Return [X, Y] of the center of cell containing provided text 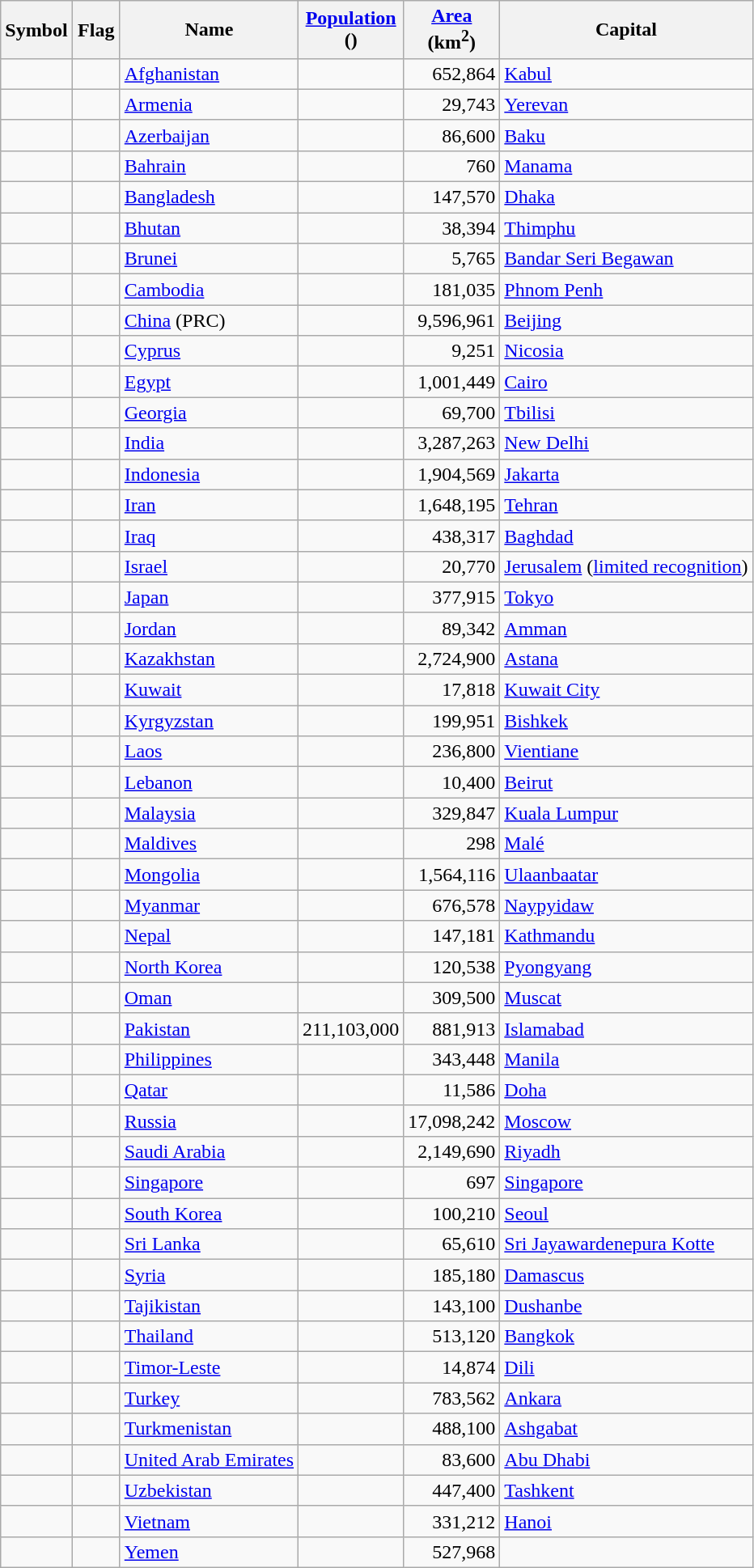
Tehran [626, 505]
Tajikistan [209, 1306]
Phnom Penh [626, 290]
Kabul [626, 74]
North Korea [209, 967]
881,913 [451, 1028]
9,251 [451, 351]
Japan [209, 597]
Muscat [626, 998]
Sri Lanka [209, 1244]
Saudi Arabia [209, 1151]
329,847 [451, 813]
Qatar [209, 1090]
Pakistan [209, 1028]
Damascus [626, 1275]
Manama [626, 166]
China (PRC) [209, 320]
Bahrain [209, 166]
Manila [626, 1059]
Nepal [209, 936]
Lebanon [209, 782]
Oman [209, 998]
Thimphu [626, 228]
Thailand [209, 1337]
Baghdad [626, 536]
Hanoi [626, 1521]
Malé [626, 844]
513,120 [451, 1337]
Jerusalem (limited recognition) [626, 566]
Maldives [209, 844]
Myanmar [209, 905]
Russia [209, 1121]
147,570 [451, 197]
Iraq [209, 536]
Symbol [36, 30]
New Delhi [626, 443]
120,538 [451, 967]
86,600 [451, 135]
488,100 [451, 1429]
5,765 [451, 259]
100,210 [451, 1214]
Seoul [626, 1214]
Kathmandu [626, 936]
14,874 [451, 1367]
1,001,449 [451, 382]
Tokyo [626, 597]
9,596,961 [451, 320]
Vientiane [626, 752]
Bangladesh [209, 197]
Beijing [626, 320]
147,181 [451, 936]
Vietnam [209, 1521]
Dili [626, 1367]
Nicosia [626, 351]
2,724,900 [451, 659]
Turkey [209, 1398]
Tbilisi [626, 413]
Israel [209, 566]
676,578 [451, 905]
Syria [209, 1275]
Yemen [209, 1552]
309,500 [451, 998]
Azerbaijan [209, 135]
Baku [626, 135]
Flag [95, 30]
29,743 [451, 104]
Dushanbe [626, 1306]
Iran [209, 505]
Kuwait City [626, 690]
Uzbekistan [209, 1490]
Georgia [209, 413]
Kuwait [209, 690]
Laos [209, 752]
Philippines [209, 1059]
Cambodia [209, 290]
17,818 [451, 690]
Doha [626, 1090]
17,098,242 [451, 1121]
Brunei [209, 259]
143,100 [451, 1306]
438,317 [451, 536]
181,035 [451, 290]
1,648,195 [451, 505]
343,448 [451, 1059]
Bhutan [209, 228]
Population() [351, 30]
211,103,000 [351, 1028]
Cairo [626, 382]
Astana [626, 659]
38,394 [451, 228]
Timor-Leste [209, 1367]
331,212 [451, 1521]
Name [209, 30]
236,800 [451, 752]
185,180 [451, 1275]
447,400 [451, 1490]
Beirut [626, 782]
Capital [626, 30]
2,149,690 [451, 1151]
298 [451, 844]
377,915 [451, 597]
Naypyidaw [626, 905]
United Arab Emirates [209, 1460]
3,287,263 [451, 443]
65,610 [451, 1244]
Kuala Lumpur [626, 813]
Islamabad [626, 1028]
India [209, 443]
Mongolia [209, 875]
Bandar Seri Begawan [626, 259]
199,951 [451, 721]
20,770 [451, 566]
Dhaka [626, 197]
527,968 [451, 1552]
10,400 [451, 782]
89,342 [451, 628]
Pyongyang [626, 967]
Jordan [209, 628]
1,904,569 [451, 474]
Afghanistan [209, 74]
Moscow [626, 1121]
Area(km2) [451, 30]
697 [451, 1183]
Yerevan [626, 104]
Malaysia [209, 813]
83,600 [451, 1460]
South Korea [209, 1214]
Armenia [209, 104]
Kyrgyzstan [209, 721]
Bangkok [626, 1337]
Bishkek [626, 721]
Amman [626, 628]
Ankara [626, 1398]
760 [451, 166]
69,700 [451, 413]
11,586 [451, 1090]
652,864 [451, 74]
Kazakhstan [209, 659]
Ulaanbaatar [626, 875]
Indonesia [209, 474]
Egypt [209, 382]
Turkmenistan [209, 1429]
783,562 [451, 1398]
Ashgabat [626, 1429]
Riyadh [626, 1151]
1,564,116 [451, 875]
Sri Jayawardenepura Kotte [626, 1244]
Abu Dhabi [626, 1460]
Cyprus [209, 351]
Jakarta [626, 474]
Tashkent [626, 1490]
